Return the [X, Y] coordinate for the center point of the cell that contains the specified text.  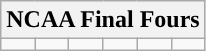
NCAA Final Fours [103, 20]
